Scan for the cell matching the given text and deliver its [X, Y] coordinate at center. 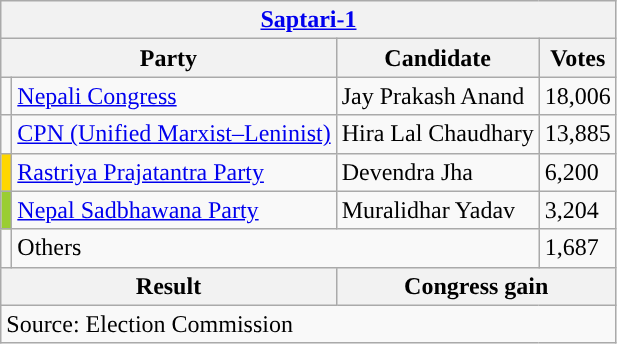
Saptari-1 [308, 20]
Hira Lal Chaudhary [438, 134]
Result [168, 286]
Party [168, 58]
Jay Prakash Anand [438, 96]
Others [276, 248]
Votes [578, 58]
Nepal Sadbhawana Party [174, 210]
13,885 [578, 134]
Source: Election Commission [308, 324]
Congress gain [476, 286]
1,687 [578, 248]
Nepali Congress [174, 96]
Muralidhar Yadav [438, 210]
3,204 [578, 210]
Devendra Jha [438, 172]
18,006 [578, 96]
6,200 [578, 172]
CPN (Unified Marxist–Leninist) [174, 134]
Candidate [438, 58]
Rastriya Prajatantra Party [174, 172]
